Find where the given text appears and provide that cell's center as [X, Y] coordinate. 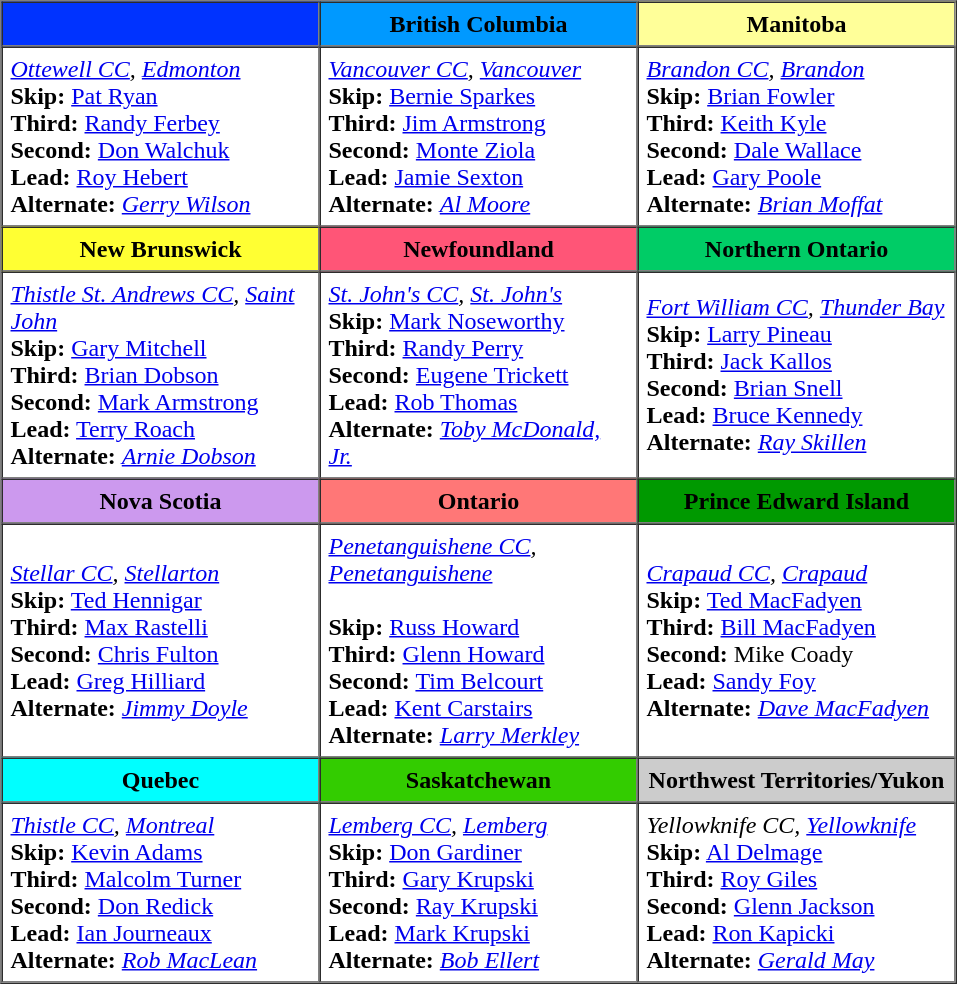
Vancouver CC, VancouverSkip: Bernie Sparkes Third: Jim Armstrong Second: Monte Ziola Lead: Jamie Sexton Alternate: Al Moore [479, 136]
St. John's CC, St. John'sSkip: Mark Noseworthy Third: Randy Perry Second: Eugene Trickett Lead: Rob Thomas Alternate: Toby McDonald, Jr. [479, 376]
New Brunswick [161, 248]
Ottewell CC, EdmontonSkip: Pat Ryan Third: Randy Ferbey Second: Don Walchuk Lead: Roy Hebert Alternate: Gerry Wilson [161, 136]
Lemberg CC, LembergSkip: Don Gardiner Third: Gary Krupski Second: Ray Krupski Lead: Mark Krupski Alternate: Bob Ellert [479, 892]
Crapaud CC, CrapaudSkip: Ted MacFadyen Third: Bill MacFadyen Second: Mike Coady Lead: Sandy Foy Alternate: Dave MacFadyen [797, 641]
Fort William CC, Thunder BaySkip: Larry Pineau Third: Jack Kallos Second: Brian Snell Lead: Bruce Kennedy Alternate: Ray Skillen [797, 376]
Thistle St. Andrews CC, Saint JohnSkip: Gary Mitchell Third: Brian Dobson Second: Mark Armstrong Lead: Terry Roach Alternate: Arnie Dobson [161, 376]
British Columbia [479, 24]
Prince Edward Island [797, 500]
Brandon CC, BrandonSkip: Brian Fowler Third: Keith Kyle Second: Dale Wallace Lead: Gary Poole Alternate: Brian Moffat [797, 136]
Ontario [479, 500]
Stellar CC, StellartonSkip: Ted Hennigar Third: Max Rastelli Second: Chris Fulton Lead: Greg Hilliard Alternate: Jimmy Doyle [161, 641]
Quebec [161, 780]
Northern Ontario [797, 248]
Nova Scotia [161, 500]
Yellowknife CC, YellowknifeSkip: Al Delmage Third: Roy Giles Second: Glenn Jackson Lead: Ron Kapicki Alternate: Gerald May [797, 892]
Manitoba [797, 24]
Penetanguishene CC, PenetanguisheneSkip: Russ Howard Third: Glenn Howard Second: Tim Belcourt Lead: Kent Carstairs Alternate: Larry Merkley [479, 641]
Newfoundland [479, 248]
Northwest Territories/Yukon [797, 780]
Thistle CC, MontrealSkip: Kevin Adams Third: Malcolm Turner Second: Don Redick Lead: Ian Journeaux Alternate: Rob MacLean [161, 892]
Saskatchewan [479, 780]
